Scan for the cell matching the given text and deliver its (x, y) coordinate at center. 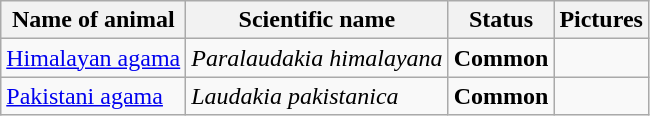
Name of animal (94, 20)
Himalayan agama (94, 58)
Status (501, 20)
Pictures (602, 20)
Scientific name (317, 20)
Laudakia pakistanica (317, 96)
Paralaudakia himalayana (317, 58)
Pakistani agama (94, 96)
